Locate the cell with the specified text and output its [x, y] center coordinate. 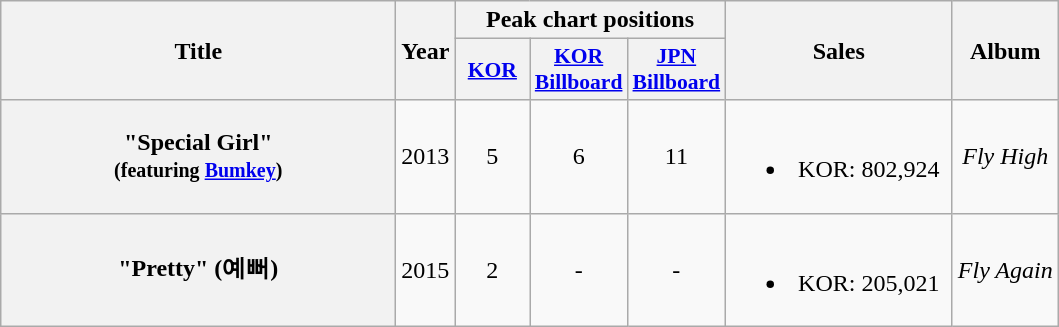
5 [492, 156]
KORBillboard [579, 70]
"Pretty" (예뻐) [198, 270]
6 [579, 156]
Year [426, 50]
KOR [492, 70]
KOR: 802,924 [838, 156]
Fly Again [1005, 270]
2015 [426, 270]
11 [676, 156]
Title [198, 50]
Fly High [1005, 156]
2 [492, 270]
KOR: 205,021 [838, 270]
Peak chart positions [590, 20]
Sales [838, 50]
"Special Girl"(featuring Bumkey) [198, 156]
2013 [426, 156]
JPNBillboard [676, 70]
Album [1005, 50]
